Provide the [X, Y] coordinate of the cell's center where the given text is located.  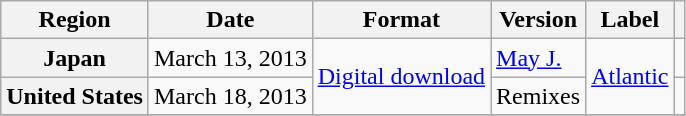
Format [401, 20]
March 18, 2013 [230, 96]
Date [230, 20]
Remixes [538, 96]
United States [75, 96]
Digital download [401, 77]
Region [75, 20]
Japan [75, 58]
Label [630, 20]
May J. [538, 58]
Version [538, 20]
March 13, 2013 [230, 58]
Atlantic [630, 77]
